Pinpoint the cell where the given text exists, returning its (X, Y) midpoint coordinate. 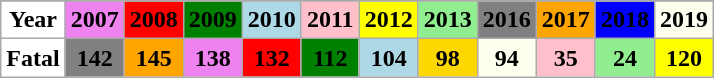
24 (624, 58)
2011 (330, 20)
112 (330, 58)
138 (212, 58)
2012 (388, 20)
2007 (94, 20)
2009 (212, 20)
2019 (684, 20)
2013 (448, 20)
2010 (272, 20)
98 (448, 58)
104 (388, 58)
120 (684, 58)
2016 (506, 20)
132 (272, 58)
2017 (566, 20)
35 (566, 58)
2008 (154, 20)
Year (33, 20)
2018 (624, 20)
145 (154, 58)
94 (506, 58)
142 (94, 58)
Fatal (33, 58)
